Locate the cell with the specified text and output its [x, y] center coordinate. 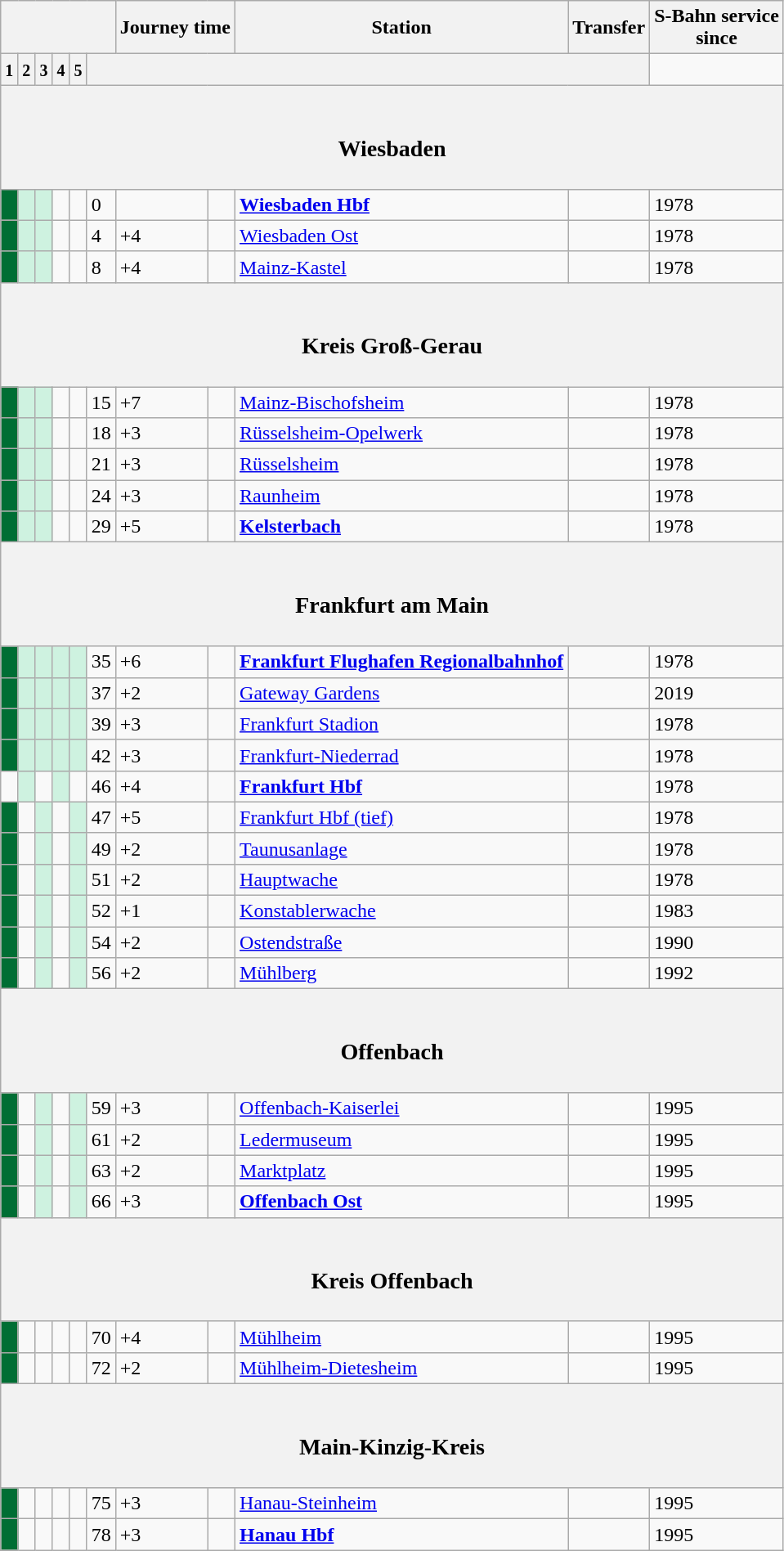
Hanau Hbf [402, 1535]
S-Bahn servicesince [717, 28]
63 [101, 1171]
78 [101, 1535]
1990 [717, 942]
Frankfurt-Niederrad [402, 755]
+6 [161, 662]
Offenbach [392, 1041]
Mainz-Bischofsheim [402, 402]
70 [101, 1337]
18 [101, 434]
Main-Kinzig-Kreis [392, 1436]
Frankfurt Flughafen Regionalbahnhof [402, 662]
61 [101, 1140]
37 [101, 693]
39 [101, 724]
15 [101, 402]
Mühlheim [402, 1337]
Raunheim [402, 496]
Frankfurt Hbf [402, 786]
2019 [717, 693]
Wiesbaden Ost [402, 236]
1992 [717, 973]
8 [101, 267]
Frankfurt Stadion [402, 724]
3 [44, 70]
Journey time [175, 28]
42 [101, 755]
Mühlheim-Dietesheim [402, 1368]
Konstablerwache [402, 911]
0 [101, 205]
Taunusanlage [402, 848]
54 [101, 942]
59 [101, 1108]
2 [26, 70]
47 [101, 817]
35 [101, 662]
Kreis Groß-Gerau [392, 334]
Kelsterbach [402, 527]
46 [101, 786]
51 [101, 879]
29 [101, 527]
Offenbach-Kaiserlei [402, 1108]
66 [101, 1202]
Rüsselsheim [402, 465]
Station [402, 28]
Offenbach Ost [402, 1202]
56 [101, 973]
Gateway Gardens [402, 693]
Hauptwache [402, 879]
72 [101, 1368]
Mainz-Kastel [402, 267]
1983 [717, 911]
Kreis Offenbach [392, 1270]
Frankfurt Hbf (tief) [402, 817]
21 [101, 465]
+1 [161, 911]
+7 [161, 402]
Ostendstraße [402, 942]
52 [101, 911]
1 [10, 70]
Ledermuseum [402, 1140]
Wiesbaden Hbf [402, 205]
24 [101, 496]
Hanau-Steinheim [402, 1504]
5 [78, 70]
Marktplatz [402, 1171]
49 [101, 848]
Rüsselsheim-Opelwerk [402, 434]
Frankfurt am Main [392, 594]
Mühlberg [402, 973]
75 [101, 1504]
Transfer [609, 28]
Wiesbaden [392, 137]
